Return [x, y] of the center of cell containing provided text 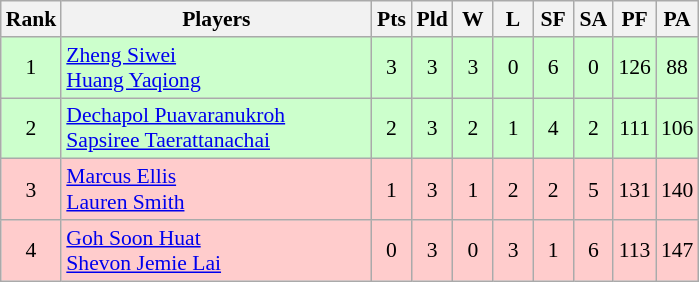
106 [678, 128]
L [513, 19]
PF [634, 19]
131 [634, 190]
111 [634, 128]
SF [553, 19]
126 [634, 68]
140 [678, 190]
Pld [432, 19]
5 [593, 190]
147 [678, 250]
Marcus Ellis Lauren Smith [216, 190]
Dechapol Puavaranukroh Sapsiree Taerattanachai [216, 128]
113 [634, 250]
PA [678, 19]
88 [678, 68]
Zheng Siwei Huang Yaqiong [216, 68]
Players [216, 19]
W [473, 19]
Rank [32, 19]
SA [593, 19]
Goh Soon Huat Shevon Jemie Lai [216, 250]
Pts [391, 19]
